For the text-containing cell, return its midpoint in [X, Y] coordinate format. 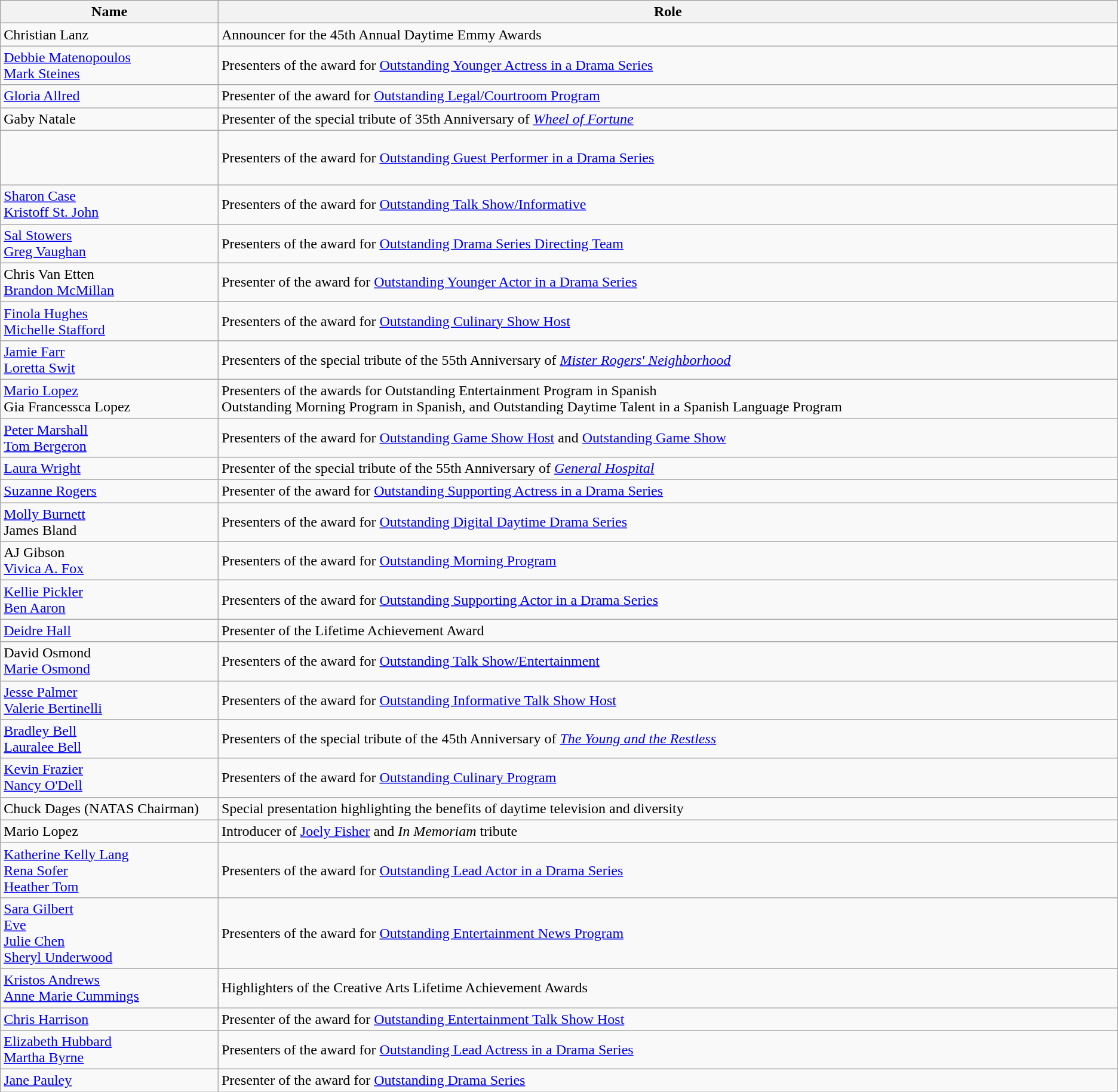
Presenter of the special tribute of 35th Anniversary of Wheel of Fortune [668, 119]
Katherine Kelly Lang Rena Sofer Heather Tom [110, 870]
Name [110, 12]
Announcer for the 45th Annual Daytime Emmy Awards [668, 35]
Presenter of the award for Outstanding Supporting Actress in a Drama Series [668, 491]
Peter Marshall Tom Bergeron [110, 437]
Introducer of Joely Fisher and In Memoriam tribute [668, 831]
Gloria Allred [110, 96]
Presenters of the special tribute of the 55th Anniversary of Mister Rogers' Neighborhood [668, 359]
Kevin Frazier Nancy O'Dell [110, 777]
Chuck Dages (NATAS Chairman) [110, 808]
Mario Lopez Gia Francessca Lopez [110, 399]
Presenters of the award for Outstanding Lead Actress in a Drama Series [668, 1050]
Presenters of the award for Outstanding Game Show Host and Outstanding Game Show [668, 437]
Presenter of the special tribute of the 55th Anniversary of General Hospital [668, 469]
Special presentation highlighting the benefits of daytime television and diversity [668, 808]
Highlighters of the Creative Arts Lifetime Achievement Awards [668, 988]
Laura Wright [110, 469]
Presenters of the award for Outstanding Entertainment News Program [668, 933]
Mario Lopez [110, 831]
Presenters of the award for Outstanding Talk Show/Informative [668, 204]
Sal Stowers Greg Vaughan [110, 244]
Role [668, 12]
Debbie Matenopoulos Mark Steines [110, 66]
Deidre Hall [110, 630]
Presenter of the award for Outstanding Legal/Courtroom Program [668, 96]
Kellie Pickler Ben Aaron [110, 599]
Presenters of the award for Outstanding Informative Talk Show Host [668, 700]
Jesse Palmer Valerie Bertinelli [110, 700]
Sara Gilbert Eve Julie Chen Sheryl Underwood [110, 933]
Presenters of the award for Outstanding Talk Show/Entertainment [668, 662]
Presenters of the award for Outstanding Drama Series Directing Team [668, 244]
Presenter of the Lifetime Achievement Award [668, 630]
Molly Burnett James Bland [110, 522]
Finola Hughes Michelle Stafford [110, 321]
Christian Lanz [110, 35]
Presenters of the award for Outstanding Guest Performer in a Drama Series [668, 158]
Sharon Case Kristoff St. John [110, 204]
Gaby Natale [110, 119]
Elizabeth Hubbard Martha Byrne [110, 1050]
Presenter of the award for Outstanding Drama Series [668, 1081]
Bradley Bell Lauralee Bell [110, 739]
Presenters of the award for Outstanding Younger Actress in a Drama Series [668, 66]
Jamie Farr Loretta Swit [110, 359]
Presenters of the award for Outstanding Digital Daytime Drama Series [668, 522]
Presenter of the award for Outstanding Younger Actor in a Drama Series [668, 282]
Kristos Andrews Anne Marie Cummings [110, 988]
Suzanne Rogers [110, 491]
Presenters of the award for Outstanding Culinary Show Host [668, 321]
Chris Van Etten Brandon McMillan [110, 282]
Presenters of the award for Outstanding Lead Actor in a Drama Series [668, 870]
Jane Pauley [110, 1081]
Presenters of the award for Outstanding Morning Program [668, 561]
Presenters of the award for Outstanding Culinary Program [668, 777]
David Osmond Marie Osmond [110, 662]
AJ Gibson Vivica A. Fox [110, 561]
Presenter of the award for Outstanding Entertainment Talk Show Host [668, 1019]
Chris Harrison [110, 1019]
Presenters of the award for Outstanding Supporting Actor in a Drama Series [668, 599]
Presenters of the special tribute of the 45th Anniversary of The Young and the Restless [668, 739]
